From the cell containing the given text, extract its center point as (X, Y) coordinate. 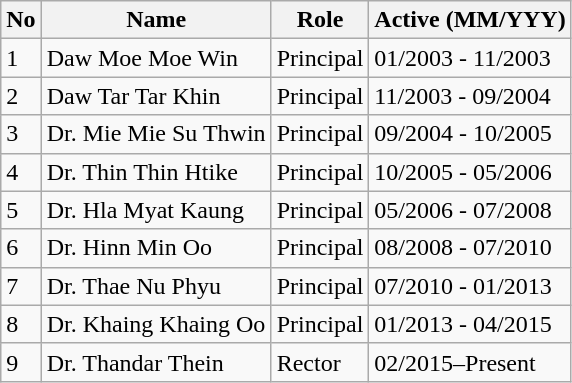
1 (21, 58)
3 (21, 134)
Dr. Thandar Thein (156, 362)
5 (21, 210)
07/2010 - 01/2013 (470, 286)
Active (MM/YYY) (470, 20)
01/2003 - 11/2003 (470, 58)
Rector (320, 362)
Dr. Thin Thin Htike (156, 172)
8 (21, 324)
Dr. Thae Nu Phyu (156, 286)
Daw Moe Moe Win (156, 58)
4 (21, 172)
01/2013 - 04/2015 (470, 324)
08/2008 - 07/2010 (470, 248)
Dr. Mie Mie Su Thwin (156, 134)
9 (21, 362)
Daw Tar Tar Khin (156, 96)
No (21, 20)
Name (156, 20)
2 (21, 96)
05/2006 - 07/2008 (470, 210)
Dr. Hla Myat Kaung (156, 210)
02/2015–Present (470, 362)
7 (21, 286)
Dr. Khaing Khaing Oo (156, 324)
Dr. Hinn Min Oo (156, 248)
Role (320, 20)
10/2005 - 05/2006 (470, 172)
11/2003 - 09/2004 (470, 96)
6 (21, 248)
09/2004 - 10/2005 (470, 134)
